Find where the given text appears and provide that cell's center as (X, Y) coordinate. 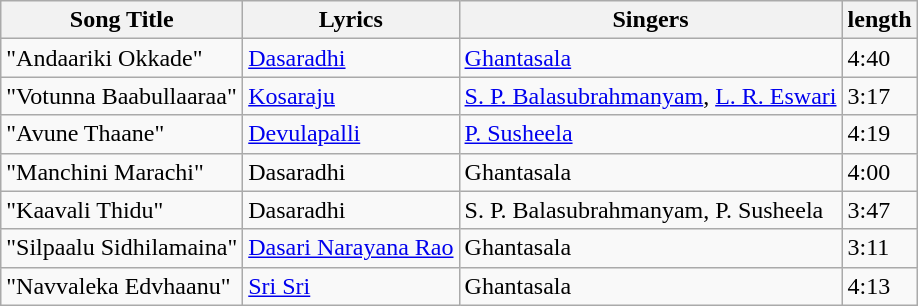
"Silpaalu Sidhilamaina" (122, 248)
Dasari Narayana Rao (351, 248)
Singers (650, 20)
4:19 (880, 134)
4:13 (880, 286)
P. Susheela (650, 134)
"Navvaleka Edvhaanu" (122, 286)
3:11 (880, 248)
"Votunna Baabullaaraa" (122, 96)
4:40 (880, 58)
"Andaariki Okkade" (122, 58)
"Avune Thaane" (122, 134)
3:47 (880, 210)
Song Title (122, 20)
Lyrics (351, 20)
"Manchini Marachi" (122, 172)
Devulapalli (351, 134)
Sri Sri (351, 286)
S. P. Balasubrahmanyam, P. Susheela (650, 210)
Kosaraju (351, 96)
length (880, 20)
3:17 (880, 96)
S. P. Balasubrahmanyam, L. R. Eswari (650, 96)
"Kaavali Thidu" (122, 210)
4:00 (880, 172)
